Detect which cell encompasses the target text, then output its [X, Y] center coordinate. 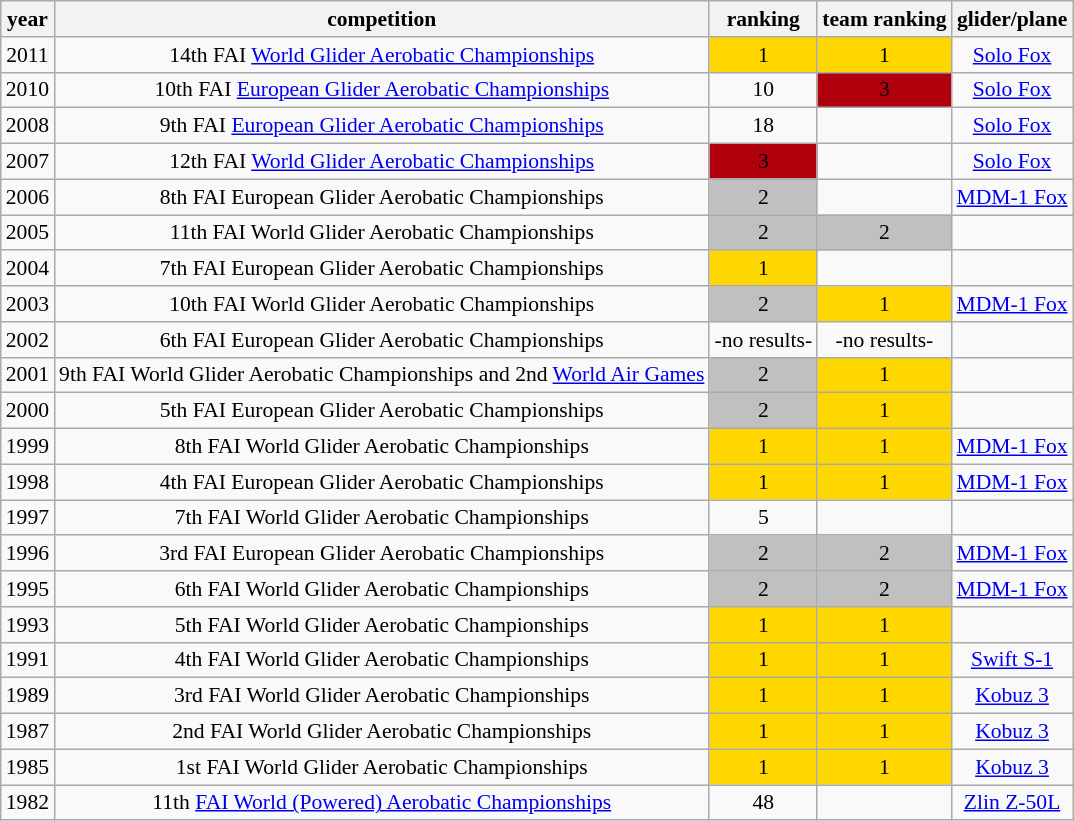
year [28, 19]
1989 [28, 696]
1985 [28, 767]
Zlin Z-50L [1012, 803]
4th FAI World Glider Aerobatic Championships [382, 660]
12th FAI World Glider Aerobatic Championships [382, 162]
2007 [28, 162]
1999 [28, 447]
2003 [28, 304]
2001 [28, 375]
10 [763, 90]
9th FAI World Glider Aerobatic Championships and 2nd World Air Games [382, 375]
1st FAI World Glider Aerobatic Championships [382, 767]
1998 [28, 482]
10th FAI World Glider Aerobatic Championships [382, 304]
1996 [28, 554]
1987 [28, 732]
glider/plane [1012, 19]
1991 [28, 660]
3rd FAI European Glider Aerobatic Championships [382, 554]
2000 [28, 411]
10th FAI European Glider Aerobatic Championships [382, 90]
5 [763, 518]
2006 [28, 197]
7th FAI World Glider Aerobatic Championships [382, 518]
6th FAI World Glider Aerobatic Championships [382, 589]
1995 [28, 589]
8th FAI World Glider Aerobatic Championships [382, 447]
ranking [763, 19]
1993 [28, 625]
9th FAI European Glider Aerobatic Championships [382, 126]
Swift S-1 [1012, 660]
1997 [28, 518]
11th FAI World (Powered) Aerobatic Championships [382, 803]
2002 [28, 340]
14th FAI World Glider Aerobatic Championships [382, 55]
6th FAI European Glider Aerobatic Championships [382, 340]
5th FAI World Glider Aerobatic Championships [382, 625]
2008 [28, 126]
2010 [28, 90]
7th FAI European Glider Aerobatic Championships [382, 269]
18 [763, 126]
team ranking [884, 19]
48 [763, 803]
2005 [28, 233]
1982 [28, 803]
2011 [28, 55]
8th FAI European Glider Aerobatic Championships [382, 197]
4th FAI European Glider Aerobatic Championships [382, 482]
3rd FAI World Glider Aerobatic Championships [382, 696]
2004 [28, 269]
5th FAI European Glider Aerobatic Championships [382, 411]
competition [382, 19]
2nd FAI World Glider Aerobatic Championships [382, 732]
11th FAI World Glider Aerobatic Championships [382, 233]
